Determine the [x, y] coordinate at the center of the cell enclosing the given text.  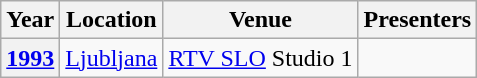
RTV SLO Studio 1 [260, 58]
1993 [30, 58]
Presenters [418, 20]
Venue [260, 20]
Ljubljana [112, 58]
Year [30, 20]
Location [112, 20]
